Locate the cell with the specified text and output its [x, y] center coordinate. 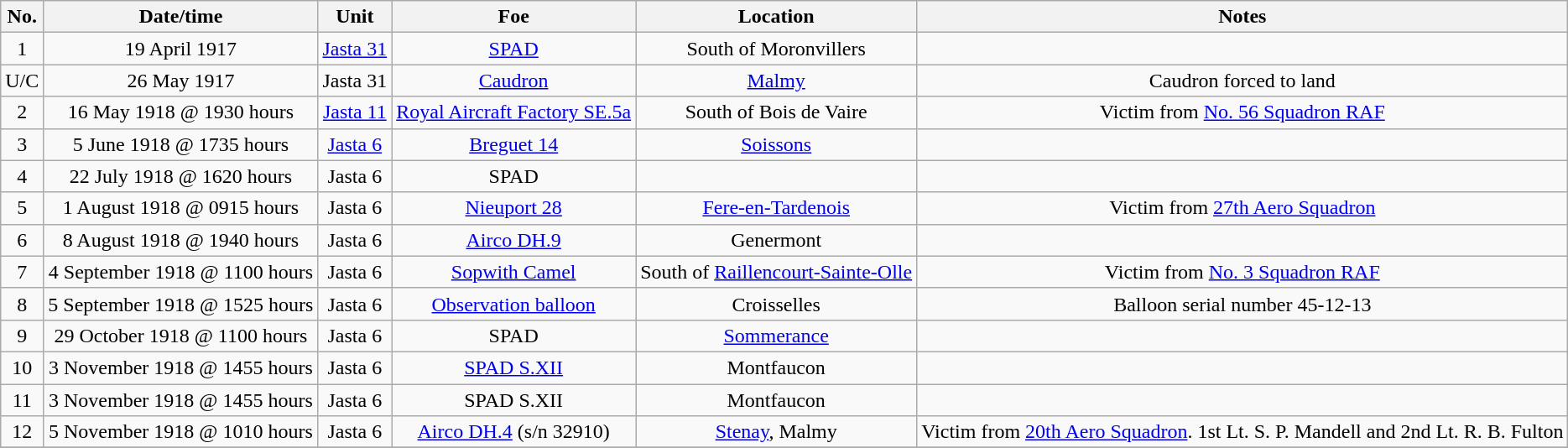
South of Raillencourt-Sainte-Olle [777, 272]
9 [22, 336]
26 May 1917 [181, 81]
Balloon serial number 45-12-13 [1242, 304]
Notes [1242, 17]
11 [22, 400]
10 [22, 367]
22 July 1918 @ 1620 hours [181, 176]
Victim from 20th Aero Squadron. 1st Lt. S. P. Mandell and 2nd Lt. R. B. Fulton [1242, 432]
8 August 1918 @ 1940 hours [181, 240]
U/C [22, 81]
South of Moronvillers [777, 49]
Observation balloon [513, 304]
6 [22, 240]
Jasta 11 [355, 112]
Malmy [777, 81]
5 June 1918 @ 1735 hours [181, 144]
19 April 1917 [181, 49]
29 October 1918 @ 1100 hours [181, 336]
1 August 1918 @ 0915 hours [181, 208]
Nieuport 28 [513, 208]
2 [22, 112]
4 September 1918 @ 1100 hours [181, 272]
Caudron forced to land [1242, 81]
5 [22, 208]
Victim from 27th Aero Squadron [1242, 208]
5 September 1918 @ 1525 hours [181, 304]
7 [22, 272]
No. [22, 17]
Croisselles [777, 304]
Airco DH.4 (s/n 32910) [513, 432]
South of Bois de Vaire [777, 112]
Date/time [181, 17]
Genermont [777, 240]
Breguet 14 [513, 144]
Victim from No. 3 Squadron RAF [1242, 272]
Victim from No. 56 Squadron RAF [1242, 112]
4 [22, 176]
Location [777, 17]
16 May 1918 @ 1930 hours [181, 112]
Unit [355, 17]
12 [22, 432]
Royal Aircraft Factory SE.5a [513, 112]
Soissons [777, 144]
3 [22, 144]
Airco DH.9 [513, 240]
Fere-en-Tardenois [777, 208]
Caudron [513, 81]
Foe [513, 17]
Sommerance [777, 336]
Stenay, Malmy [777, 432]
Sopwith Camel [513, 272]
8 [22, 304]
1 [22, 49]
5 November 1918 @ 1010 hours [181, 432]
